Provide the (X, Y) coordinate of the cell's center where the given text is located.  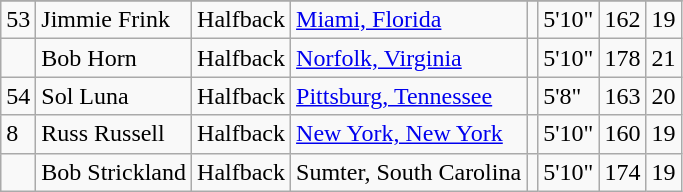
Sumter, South Carolina (409, 172)
162 (622, 20)
Jimmie Frink (114, 20)
178 (622, 58)
21 (664, 58)
160 (622, 134)
163 (622, 96)
174 (622, 172)
Miami, Florida (409, 20)
Pittsburg, Tennessee (409, 96)
20 (664, 96)
Bob Horn (114, 58)
Bob Strickland (114, 172)
New York, New York (409, 134)
Russ Russell (114, 134)
Sol Luna (114, 96)
Norfolk, Virginia (409, 58)
5'8" (568, 96)
54 (18, 96)
53 (18, 20)
8 (18, 134)
